For the text-containing cell, return its midpoint in (X, Y) coordinate format. 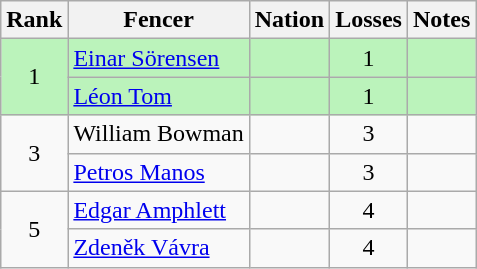
Petros Manos (158, 172)
Nation (289, 20)
Edgar Amphlett (158, 210)
Fencer (158, 20)
Losses (369, 20)
Einar Sörensen (158, 58)
William Bowman (158, 134)
Zdeněk Vávra (158, 248)
Léon Tom (158, 96)
Notes (441, 20)
Rank (34, 20)
5 (34, 229)
